Pinpoint the cell where the given text exists, returning its (X, Y) midpoint coordinate. 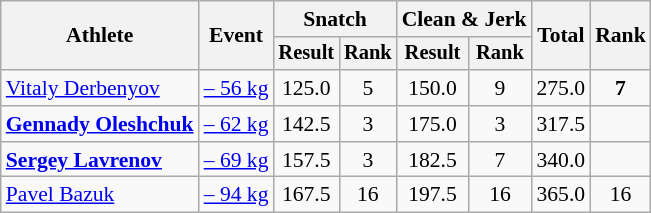
125.0 (307, 88)
182.5 (433, 160)
Pavel Bazuk (100, 195)
340.0 (560, 160)
275.0 (560, 88)
197.5 (433, 195)
365.0 (560, 195)
– 69 kg (236, 160)
5 (368, 88)
Snatch (336, 19)
– 56 kg (236, 88)
150.0 (433, 88)
142.5 (307, 124)
– 62 kg (236, 124)
Athlete (100, 36)
Gennady Oleshchuk (100, 124)
157.5 (307, 160)
– 94 kg (236, 195)
Sergey Lavrenov (100, 160)
167.5 (307, 195)
9 (500, 88)
Vitaly Derbenyov (100, 88)
Clean & Jerk (464, 19)
175.0 (433, 124)
317.5 (560, 124)
Total (560, 36)
Event (236, 36)
